Find where the given text appears and provide that cell's center as (x, y) coordinate. 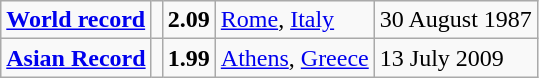
Rome, Italy (294, 20)
2.09 (188, 20)
13 July 2009 (456, 58)
Athens, Greece (294, 58)
1.99 (188, 58)
30 August 1987 (456, 20)
World record (76, 20)
Asian Record (76, 58)
